For the text-containing cell, return its midpoint in [X, Y] coordinate format. 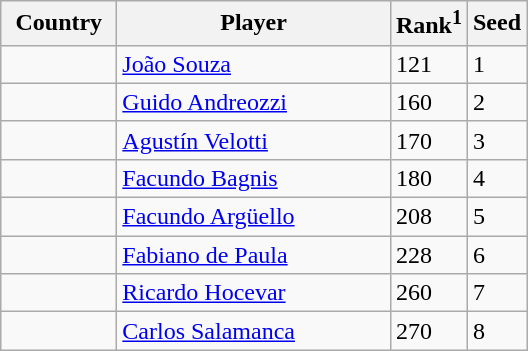
160 [428, 102]
Facundo Argüello [254, 217]
Seed [496, 24]
2 [496, 102]
1 [496, 64]
Fabiano de Paula [254, 255]
8 [496, 331]
180 [428, 178]
Guido Andreozzi [254, 102]
Agustín Velotti [254, 140]
270 [428, 331]
121 [428, 64]
Rank1 [428, 24]
3 [496, 140]
5 [496, 217]
6 [496, 255]
Ricardo Hocevar [254, 293]
Country [59, 24]
4 [496, 178]
Carlos Salamanca [254, 331]
170 [428, 140]
260 [428, 293]
228 [428, 255]
7 [496, 293]
208 [428, 217]
João Souza [254, 64]
Player [254, 24]
Facundo Bagnis [254, 178]
